Output the [X, Y] coordinate of the center of the cell containing the given text.  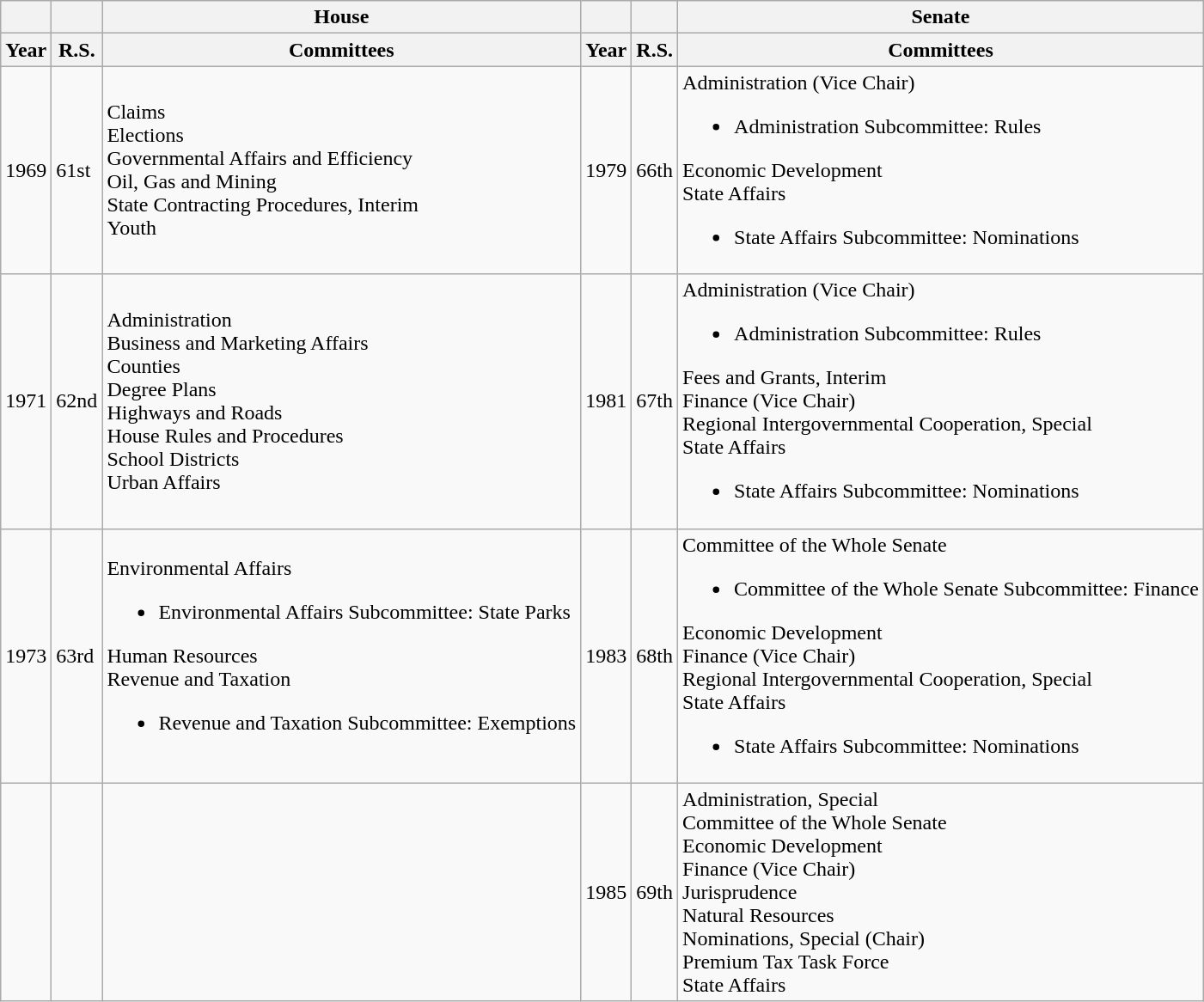
1969 [26, 170]
66th [655, 170]
69th [655, 892]
63rd [77, 656]
Senate [941, 17]
1971 [26, 401]
Environmental AffairsEnvironmental Affairs Subcommittee: State ParksHuman ResourcesRevenue and TaxationRevenue and Taxation Subcommittee: Exemptions [342, 656]
1979 [607, 170]
1981 [607, 401]
1985 [607, 892]
AdministrationBusiness and Marketing AffairsCountiesDegree PlansHighways and RoadsHouse Rules and ProceduresSchool DistrictsUrban Affairs [342, 401]
68th [655, 656]
House [342, 17]
67th [655, 401]
ClaimsElectionsGovernmental Affairs and EfficiencyOil, Gas and MiningState Contracting Procedures, InterimYouth [342, 170]
61st [77, 170]
1973 [26, 656]
Administration (Vice Chair)Administration Subcommittee: RulesEconomic DevelopmentState AffairsState Affairs Subcommittee: Nominations [941, 170]
1983 [607, 656]
62nd [77, 401]
